Detect which cell encompasses the target text, then output its (x, y) center coordinate. 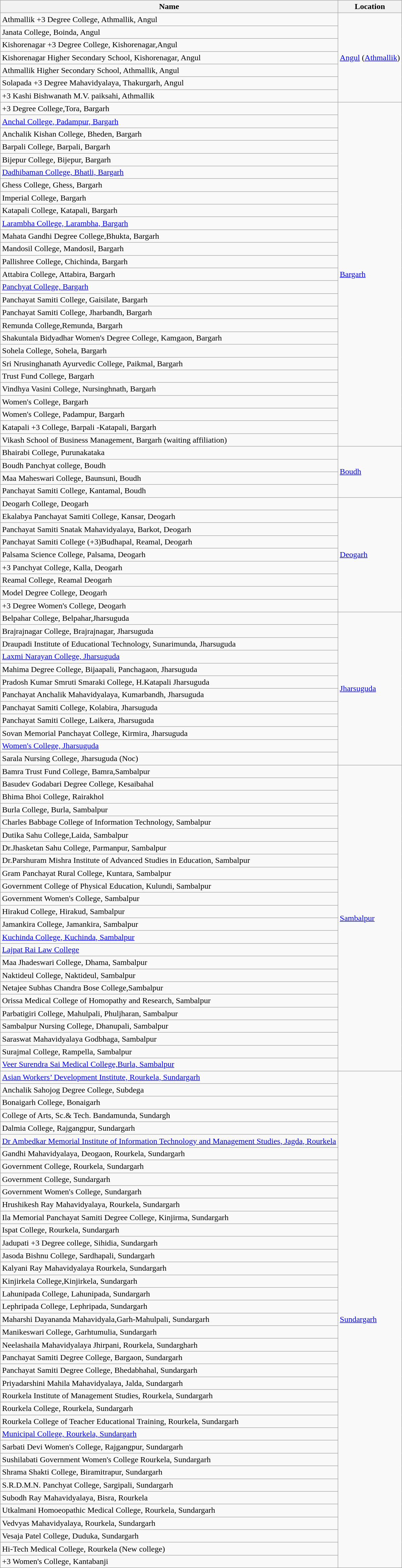
Athmallik Higher Secondary School, Athmallik, Angul (169, 70)
Larambha College, Larambha, Bargarh (169, 223)
Lephripada College, Lephripada, Sundargarh (169, 1306)
Dutika Sahu College,Laida, Sambalpur (169, 835)
Utkalmani Homoeopathic Medical College, Rourkela, Sundargarh (169, 1510)
Government Women's College, Sambalpur (169, 899)
Shrama Shakti College, Biramitrapur, Sundargarh (169, 1472)
Gram Panchayat Rural College, Kuntara, Sambalpur (169, 873)
Bhima Bhoi College, Rairakhol (169, 797)
Government Women's College, Sundargarh (169, 1192)
Pallishree College, Chichinda, Bargarh (169, 262)
Panchyat College, Bargarh (169, 287)
Saraswat Mahavidyalaya Godbhaga, Sambalpur (169, 1039)
Katapali +3 College, Barpali -Katapali, Bargarh (169, 427)
Neelashaila Mahavidyalaya Jhirpani, Rourkela, Sundargharh (169, 1345)
Lahunipada College, Lahunipada, Sundargarh (169, 1294)
Dadhibaman College, Bhatli, Bargarh (169, 172)
Netajee Subhas Chandra Bose College,Sambalpur (169, 988)
Ekalabya Panchayat Samiti College, Kansar, Deogarh (169, 516)
Bamra Trust Fund College, Bamra,Sambalpur (169, 771)
Mahima Degree College, Bijaapali, Panchagaon, Jharsuguda (169, 669)
Municipal College, Rourkela, Sundargarh (169, 1434)
Maa Maheswari College, Baunsuni, Boudh (169, 478)
Sohela College, Sohela, Bargarh (169, 351)
Rourkela Institute of Management Studies, Rourkela, Sundargarh (169, 1396)
Vindhya Vasini College, Nursinghnath, Bargarh (169, 389)
Gandhi Mahavidyalaya, Deogaon, Rourkela, Sundargarh (169, 1153)
Mandosil College, Mandosil, Bargarh (169, 249)
+3 Panchyat College, Kalla, Deogarh (169, 568)
Maa Jhadeswari College, Dhama, Sambalpur (169, 962)
Government College, Sundargarh (169, 1179)
Jadupati +3 Degree college, Sihidia, Sundargarh (169, 1243)
Sarbati Devi Women's College, Rajgangpur, Sundargarh (169, 1447)
Maharshi Dayananda Mahavidyala,Garh-Mahulpali, Sundargarh (169, 1319)
Pradosh Kumar Smruti Smaraki College, H.Katapali Jharsuguda (169, 682)
Model Degree College, Deogarh (169, 593)
+3 Degree Women's College, Deogarh (169, 606)
Vesaja Patel College, Duduka, Sundargarh (169, 1536)
Panchayat Samiti College, Kantamal, Boudh (169, 491)
Panchayat Samiti Snatak Mahavidyalaya, Barkot, Deogarh (169, 529)
Panchayat Samiti College (+3)Budhapal, Reamal, Deogarh (169, 542)
Deogarh (370, 554)
Bijepur College, Bijepur, Bargarh (169, 160)
Women's College, Padampur, Bargarh (169, 415)
Parbatigiri College, Mahulpali, Phuljharan, Sambalpur (169, 1014)
Burla College, Burla, Sambalpur (169, 810)
Sushilabati Government Women's College Rourkela, Sundargarh (169, 1460)
Ghess College, Ghess, Bargarh (169, 185)
Trust Fund College, Bargarh (169, 376)
Hrushikesh Ray Mahavidyalaya, Rourkela, Sundargarh (169, 1205)
+3 Degree College,Tora, Bargarh (169, 108)
Janata College, Boinda, Angul (169, 32)
Ila Memorial Panchayat Samiti Degree College, Kinjirma, Sundargarh (169, 1217)
+3 Kashi Bishwanath M.V. paiksahi, Athmallik (169, 96)
Naktideul College, Naktideul, Sambalpur (169, 975)
Brajrajnagar College, Brajrajnagar, Jharsuguda (169, 631)
Vedvyas Mahavidyalaya, Rourkela, Sundargarh (169, 1523)
Boudh (370, 472)
Attabira College, Attabira, Bargarh (169, 274)
Panchayat Samiti Degree College, Bhedabhahal, Sundargarh (169, 1370)
Bonaigarh College, Bonaigarh (169, 1103)
Manikeswari College, Garhtumulia, Sundargarh (169, 1332)
Anchalik Sahojog Degree College, Subdega (169, 1090)
Dalmia College, Rajgangpur, Sundargarh (169, 1128)
Sambalpur Nursing College, Dhanupali, Sambalpur (169, 1026)
Surajmal College, Rampella, Sambalpur (169, 1052)
Deogarh College, Deogarh (169, 504)
Angul (Athmallik) (370, 58)
Belpahar College, Belpahar,Jharsuguda (169, 618)
Laxmi Narayan College, Jharsuguda (169, 657)
Anchalik Kishan College, Bheden, Bargarh (169, 134)
Panchayat Samiti College, Jharbandh, Bargarh (169, 312)
Solapada +3 Degree Mahavidyalaya, Thakurgarh, Angul (169, 83)
Sarala Nursing College, Jharsuguda (Noc) (169, 758)
College of Arts, Sc.& Tech. Bandamunda, Sundargh (169, 1115)
Sri Nrusinghanath Ayurvedic College, Paikmal, Bargarh (169, 363)
Shakuntala Bidyadhar Women's Degree College, Kamgaon, Bargarh (169, 338)
Location (370, 7)
Government College, Rourkela, Sundargarh (169, 1166)
Mahata Gandhi Degree College,Bhukta, Bargarh (169, 236)
Dr.Parshuram Mishra Institute of Advanced Studies in Education, Sambalpur (169, 861)
Name (169, 7)
Bargarh (370, 274)
Imperial College, Bargarh (169, 198)
Kishorenagar +3 Degree College, Kishorenagar,Angul (169, 45)
Ispat College, Rourkela, Sundargarh (169, 1230)
Kuchinda College, Kuchinda, Sambalpur (169, 937)
Charles Babbage College of Information Technology, Sambalpur (169, 822)
Palsama Science College, Palsama, Deogarh (169, 554)
Panchayat Samiti College, Gaisilate, Bargarh (169, 300)
Sambalpur (370, 918)
Veer Surendra Sai Medical College,Burla, Sambalpur (169, 1064)
Women's College, Jharsuguda (169, 746)
Rourkela College, Rourkela, Sundargarh (169, 1409)
Kishorenagar Higher Secondary School, Kishorenagar, Angul (169, 58)
Government College of Physical Education, Kulundi, Sambalpur (169, 886)
Lajpat Rai Law College (169, 950)
Rourkela College of Teacher Educational Training, Rourkela, Sundargarh (169, 1421)
Anchal College, Padampur, Bargarh (169, 121)
Panchayat Samiti College, Laikera, Jharsuguda (169, 720)
Boudh Panchyat college, Boudh (169, 465)
Panchayat Anchalik Mahavidyalaya, Kumarbandh, Jharsuguda (169, 695)
Barpali College, Barpali, Bargarh (169, 147)
Athmallik +3 Degree College, Athmallik, Angul (169, 19)
Jamankira College, Jamankira, Sambalpur (169, 924)
Reamal College, Reamal Deogarh (169, 580)
+3 Women's College, Kantabanji (169, 1561)
Kinjirkela College,Kinjirkela, Sundargarh (169, 1281)
Hi-Tech Medical College, Rourkela (New college) (169, 1549)
Women's College, Bargarh (169, 402)
Vikash School of Business Management, Bargarh (waiting affiliation) (169, 440)
Basudev Godabari Degree College, Kesaibahal (169, 784)
Dr.Jhasketan Sahu College, Parmanpur, Sambalpur (169, 848)
Kalyani Ray Mahavidyalaya Rourkela, Sundargarh (169, 1268)
Sovan Memorial Panchayat College, Kirmira, Jharsuguda (169, 733)
Hirakud College, Hirakud, Sambalpur (169, 911)
Panchayat Samiti Degree College, Bargaon, Sundargarh (169, 1357)
Panchayat Samiti College, Kolabira, Jharsuguda (169, 707)
Jharsuguda (370, 688)
Dr Ambedkar Memorial Institute of Information Technology and Management Studies, Jagda, Rourkela (169, 1141)
Sundargarh (370, 1319)
Asian Workers’ Development Institute, Rourkela, Sundargarh (169, 1077)
Orissa Medical College of Homopathy and Research, Sambalpur (169, 1001)
Draupadi Institute of Educational Technology, Sunarimunda, Jharsuguda (169, 644)
Jasoda Bishnu College, Sardhapali, Sundargarh (169, 1256)
Remunda College,Remunda, Bargarh (169, 325)
Bhairabi College, Purunakataka (169, 453)
Priyadarshini Mahila Mahavidyalaya, Jalda, Sundargarh (169, 1383)
S.R.D.M.N. Panchyat College, Sargipali, Sundargarh (169, 1485)
Subodh Ray Mahavidyalaya, Bisra, Rourkela (169, 1498)
Katapali College, Katapali, Bargarh (169, 211)
